Find where the given text appears and provide that cell's center as (X, Y) coordinate. 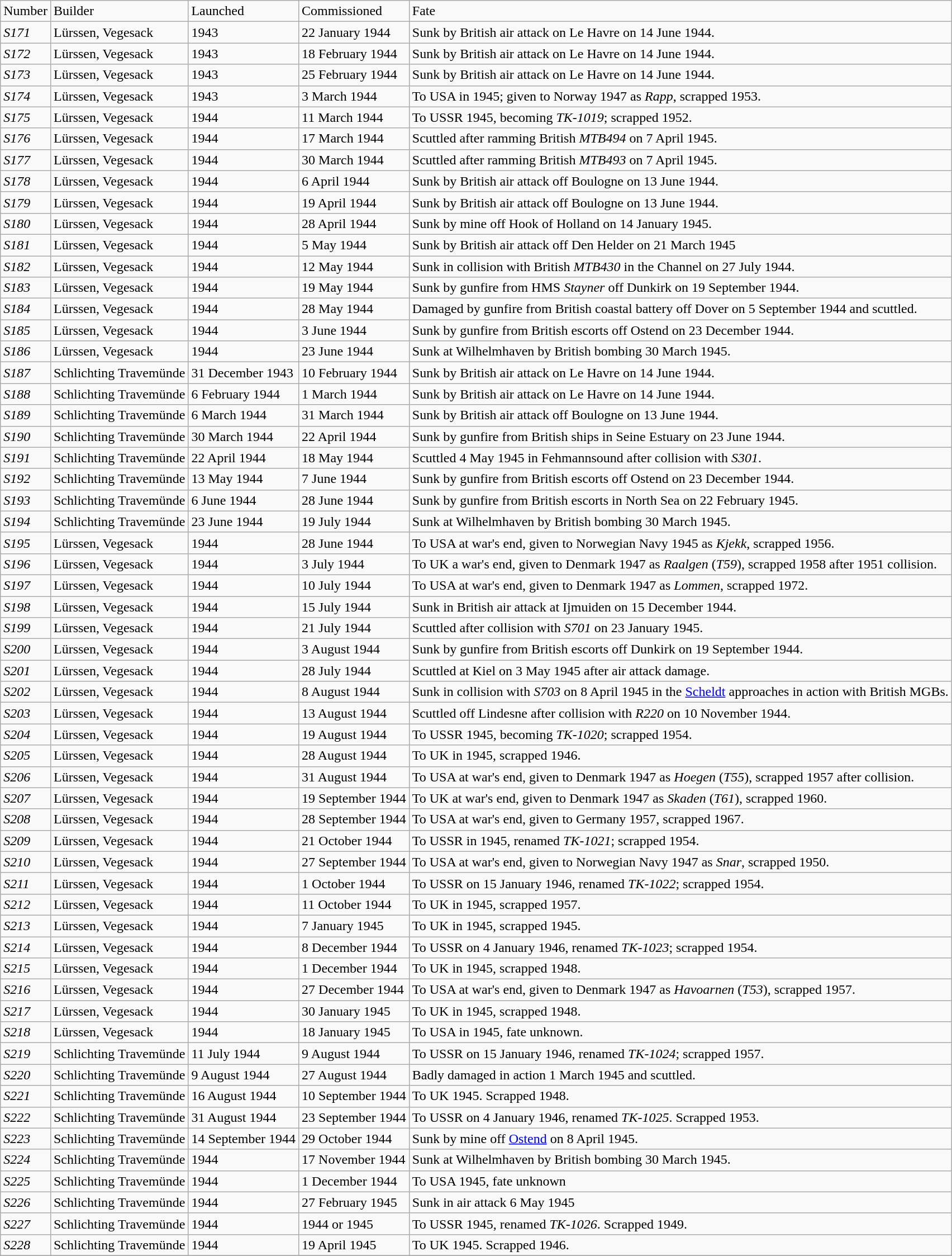
S224 (26, 1160)
To USSR 1945, becoming TK-1020; scrapped 1954. (680, 734)
S180 (26, 224)
To USA at war's end, given to Germany 1957, scrapped 1967. (680, 819)
6 June 1944 (244, 500)
27 February 1945 (354, 1202)
25 February 1944 (354, 75)
11 July 1944 (244, 1054)
S178 (26, 181)
1 October 1944 (354, 883)
Sunk by gunfire from British escorts off Dunkirk on 19 September 1944. (680, 650)
S182 (26, 267)
S196 (26, 564)
Sunk by mine off Hook of Holland on 14 January 1945. (680, 224)
S183 (26, 288)
18 May 1944 (354, 458)
12 May 1944 (354, 267)
S205 (26, 756)
Scuttled at Kiel on 3 May 1945 after air attack damage. (680, 671)
S212 (26, 904)
27 September 1944 (354, 862)
To USA in 1945; given to Norway 1947 as Rapp, scrapped 1953. (680, 96)
S172 (26, 54)
S218 (26, 1032)
To UK in 1945, scrapped 1945. (680, 926)
23 September 1944 (354, 1117)
S185 (26, 330)
16 August 1944 (244, 1096)
Scuttled after ramming British MTB493 on 7 April 1945. (680, 160)
To UK 1945. Scrapped 1946. (680, 1245)
Builder (119, 11)
S217 (26, 1011)
6 March 1944 (244, 415)
S189 (26, 415)
S174 (26, 96)
To UK a war's end, given to Denmark 1947 as Raalgen (T59), scrapped 1958 after 1951 collision. (680, 564)
Commissioned (354, 11)
27 August 1944 (354, 1075)
Sunk in British air attack at Ijmuiden on 15 December 1944. (680, 606)
10 February 1944 (354, 373)
11 March 1944 (354, 117)
31 March 1944 (354, 415)
Sunk by mine off Ostend on 8 April 1945. (680, 1139)
22 January 1944 (354, 32)
S209 (26, 841)
To UK in 1945, scrapped 1957. (680, 904)
S186 (26, 352)
S203 (26, 713)
S214 (26, 947)
3 July 1944 (354, 564)
6 February 1944 (244, 394)
Sunk in collision with British MTB430 in the Channel on 27 July 1944. (680, 267)
28 September 1944 (354, 819)
S216 (26, 990)
S181 (26, 245)
To UK 1945. Scrapped 1948. (680, 1096)
17 November 1944 (354, 1160)
18 February 1944 (354, 54)
S219 (26, 1054)
Sunk in collision with S703 on 8 April 1945 in the Scheldt approaches in action with British MGBs. (680, 692)
21 July 1944 (354, 628)
To USSR on 4 January 1946, renamed TK-1023; scrapped 1954. (680, 947)
To USSR on 15 January 1946, renamed TK-1022; scrapped 1954. (680, 883)
Scuttled after collision with S701 on 23 January 1945. (680, 628)
To USSR on 4 January 1946, renamed TK-1025. Scrapped 1953. (680, 1117)
S197 (26, 585)
13 May 1944 (244, 479)
3 March 1944 (354, 96)
S176 (26, 139)
6 April 1944 (354, 181)
S179 (26, 202)
S188 (26, 394)
11 October 1944 (354, 904)
19 August 1944 (354, 734)
8 December 1944 (354, 947)
7 June 1944 (354, 479)
10 September 1944 (354, 1096)
To USSR on 15 January 1946, renamed TK-1024; scrapped 1957. (680, 1054)
To USA at war's end, given to Denmark 1947 as Havoarnen (T53), scrapped 1957. (680, 990)
S206 (26, 777)
Scuttled after ramming British MTB494 on 7 April 1945. (680, 139)
Scuttled 4 May 1945 in Fehmannsound after collision with S301. (680, 458)
3 August 1944 (354, 650)
29 October 1944 (354, 1139)
S226 (26, 1202)
Sunk by British air attack off Den Helder on 21 March 1945 (680, 245)
S173 (26, 75)
3 June 1944 (354, 330)
S222 (26, 1117)
1 March 1944 (354, 394)
S225 (26, 1181)
To USSR 1945, becoming TK-1019; scrapped 1952. (680, 117)
28 August 1944 (354, 756)
Sunk in air attack 6 May 1945 (680, 1202)
Damaged by gunfire from British coastal battery off Dover on 5 September 1944 and scuttled. (680, 309)
8 August 1944 (354, 692)
S194 (26, 522)
To USA 1945, fate unknown (680, 1181)
To USSR in 1945, renamed TK-1021; scrapped 1954. (680, 841)
To USSR 1945, renamed TK-1026. Scrapped 1949. (680, 1224)
5 May 1944 (354, 245)
S193 (26, 500)
Sunk by gunfire from British escorts in North Sea on 22 February 1945. (680, 500)
S177 (26, 160)
Sunk by gunfire from British ships in Seine Estuary on 23 June 1944. (680, 437)
S210 (26, 862)
S198 (26, 606)
30 January 1945 (354, 1011)
S228 (26, 1245)
Sunk by gunfire from HMS Stayner off Dunkirk on 19 September 1944. (680, 288)
To USA at war's end, given to Norwegian Navy 1945 as Kjekk, scrapped 1956. (680, 543)
19 September 1944 (354, 798)
To USA at war's end, given to Denmark 1947 as Hoegen (T55), scrapped 1957 after collision. (680, 777)
17 March 1944 (354, 139)
S190 (26, 437)
To USA at war's end, given to Denmark 1947 as Lommen, scrapped 1972. (680, 585)
S207 (26, 798)
S195 (26, 543)
1944 or 1945 (354, 1224)
S220 (26, 1075)
13 August 1944 (354, 713)
18 January 1945 (354, 1032)
S191 (26, 458)
Number (26, 11)
To UK at war's end, given to Denmark 1947 as Skaden (T61), scrapped 1960. (680, 798)
19 July 1944 (354, 522)
15 July 1944 (354, 606)
21 October 1944 (354, 841)
S204 (26, 734)
S215 (26, 969)
14 September 1944 (244, 1139)
19 May 1944 (354, 288)
To UK in 1945, scrapped 1946. (680, 756)
19 April 1945 (354, 1245)
10 July 1944 (354, 585)
19 April 1944 (354, 202)
28 July 1944 (354, 671)
S192 (26, 479)
28 May 1944 (354, 309)
Badly damaged in action 1 March 1945 and scuttled. (680, 1075)
To USA in 1945, fate unknown. (680, 1032)
S171 (26, 32)
S187 (26, 373)
To USA at war's end, given to Norwegian Navy 1947 as Snar, scrapped 1950. (680, 862)
27 December 1944 (354, 990)
S184 (26, 309)
S199 (26, 628)
S221 (26, 1096)
S211 (26, 883)
Scuttled off Lindesne after collision with R220 on 10 November 1944. (680, 713)
S202 (26, 692)
28 April 1944 (354, 224)
S213 (26, 926)
31 December 1943 (244, 373)
S175 (26, 117)
S227 (26, 1224)
S208 (26, 819)
7 January 1945 (354, 926)
Launched (244, 11)
S200 (26, 650)
Fate (680, 11)
S201 (26, 671)
S223 (26, 1139)
